Return [x, y] of the center of cell containing provided text 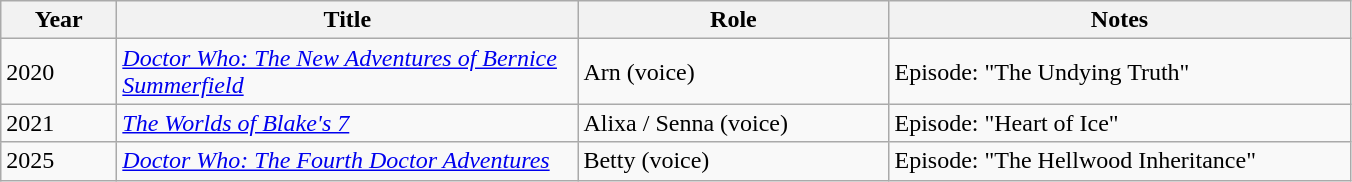
The Worlds of Blake's 7 [348, 123]
2020 [59, 72]
Episode: "The Hellwood Inheritance" [1120, 161]
Title [348, 20]
Episode: "Heart of Ice" [1120, 123]
2021 [59, 123]
Role [734, 20]
Arn (voice) [734, 72]
Notes [1120, 20]
2025 [59, 161]
Doctor Who: The Fourth Doctor Adventures [348, 161]
Alixa / Senna (voice) [734, 123]
Year [59, 20]
Doctor Who: The New Adventures of Bernice Summerfield [348, 72]
Episode: "The Undying Truth" [1120, 72]
Betty (voice) [734, 161]
